Provide the [X, Y] coordinate of the cell's center where the given text is located.  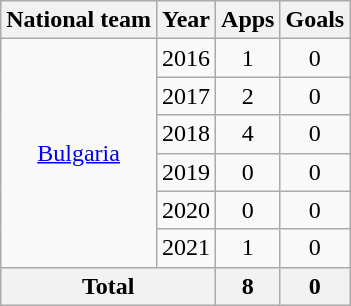
4 [248, 134]
National team [79, 20]
Bulgaria [79, 153]
Year [186, 20]
2 [248, 96]
2019 [186, 172]
2017 [186, 96]
2016 [186, 58]
2021 [186, 248]
Goals [315, 20]
2018 [186, 134]
8 [248, 286]
Apps [248, 20]
2020 [186, 210]
Total [108, 286]
